Extract the [x, y] coordinate from the center of the cell holding the provided text.  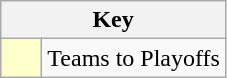
Key [114, 20]
Teams to Playoffs [134, 58]
